Output the [x, y] coordinate of the center of the cell containing the given text.  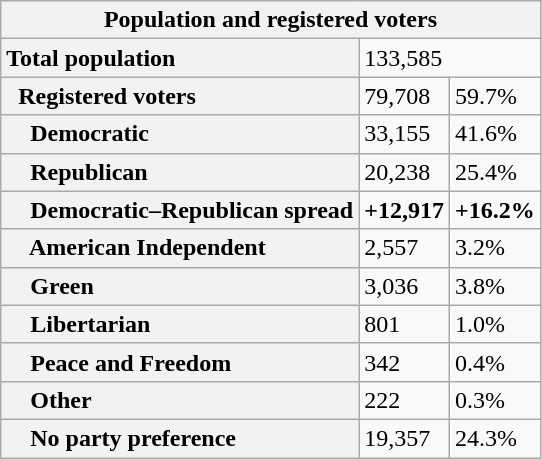
222 [404, 400]
79,708 [404, 96]
59.7% [494, 96]
Green [180, 286]
American Independent [180, 248]
Total population [180, 58]
24.3% [494, 438]
0.3% [494, 400]
3,036 [404, 286]
Democratic–Republican spread [180, 210]
342 [404, 362]
0.4% [494, 362]
Registered voters [180, 96]
Peace and Freedom [180, 362]
Population and registered voters [270, 20]
+12,917 [404, 210]
19,357 [404, 438]
Other [180, 400]
133,585 [450, 58]
25.4% [494, 172]
33,155 [404, 134]
801 [404, 324]
Libertarian [180, 324]
Democratic [180, 134]
+16.2% [494, 210]
Republican [180, 172]
3.2% [494, 248]
2,557 [404, 248]
3.8% [494, 286]
20,238 [404, 172]
41.6% [494, 134]
1.0% [494, 324]
No party preference [180, 438]
